Provide the [x, y] coordinate of the cell's center where the given text is located.  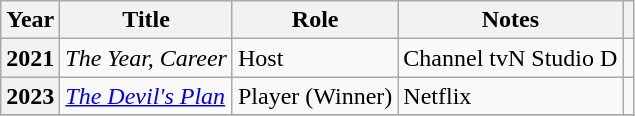
Title [146, 20]
2021 [30, 58]
Netflix [510, 96]
Channel tvN Studio D [510, 58]
2023 [30, 96]
The Year, Career [146, 58]
The Devil's Plan [146, 96]
Role [314, 20]
Player (Winner) [314, 96]
Year [30, 20]
Notes [510, 20]
Host [314, 58]
